From the cell containing the given text, extract its center point as (x, y) coordinate. 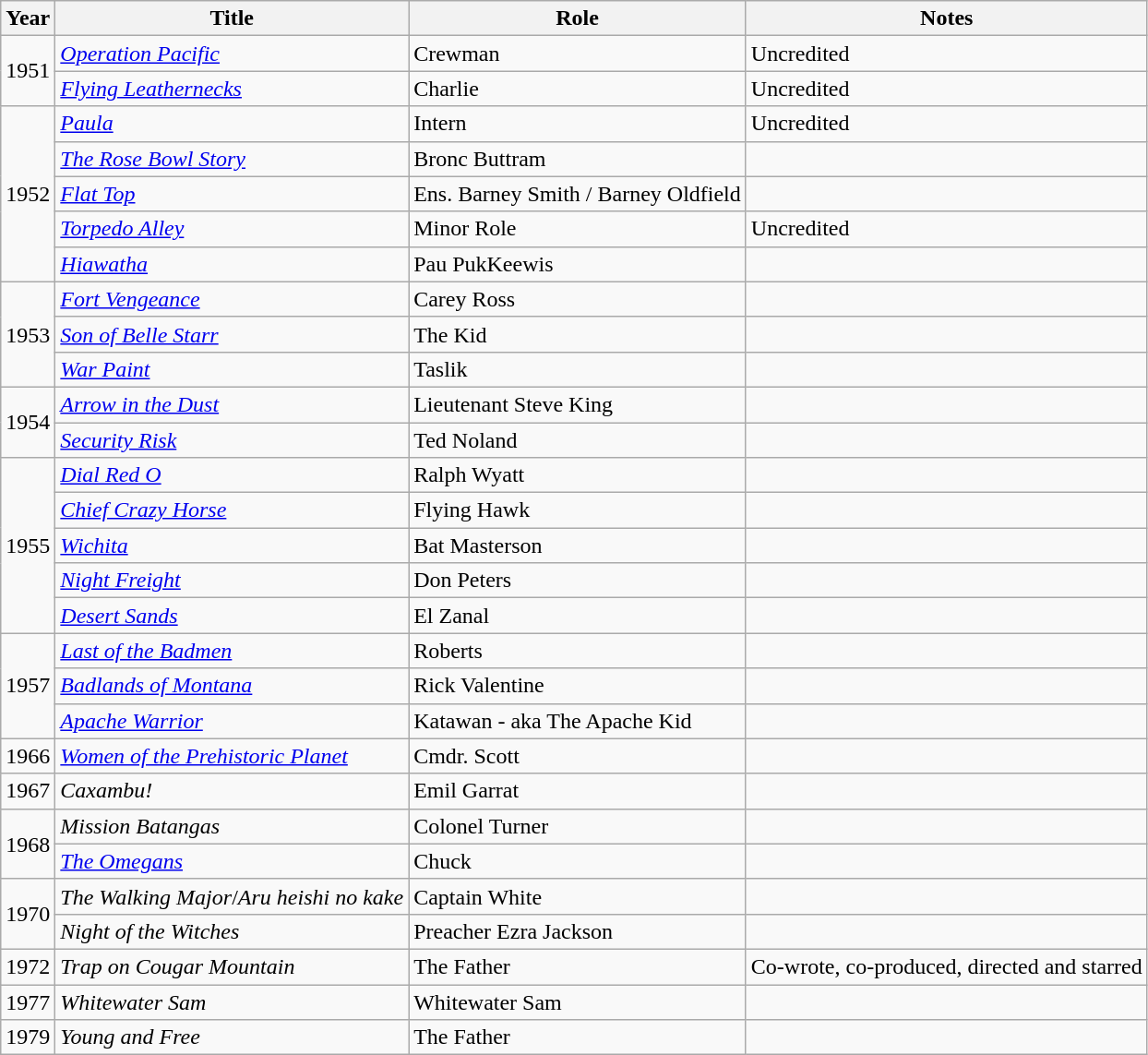
Notes (947, 18)
Arrow in the Dust (233, 404)
Desert Sands (233, 616)
Don Peters (578, 581)
Operation Pacific (233, 54)
El Zanal (578, 616)
Chief Crazy Horse (233, 510)
Colonel Turner (578, 826)
Pau PukKeewis (578, 264)
1966 (28, 756)
Preacher Ezra Jackson (578, 931)
Hiawatha (233, 264)
Ralph Wyatt (578, 475)
1955 (28, 545)
Captain White (578, 896)
Mission Batangas (233, 826)
Bronc Buttram (578, 159)
War Paint (233, 369)
1967 (28, 791)
Taslik (578, 369)
Torpedo Alley (233, 229)
Year (28, 18)
Emil Garrat (578, 791)
Ens. Barney Smith / Barney Oldfield (578, 194)
1977 (28, 1001)
The Walking Major/Aru heishi no kake (233, 896)
The Kid (578, 334)
1979 (28, 1037)
Flying Hawk (578, 510)
1970 (28, 914)
Paula (233, 124)
Crewman (578, 54)
Lieutenant Steve King (578, 404)
Women of the Prehistoric Planet (233, 756)
Chuck (578, 861)
Dial Red O (233, 475)
1954 (28, 422)
Ted Noland (578, 440)
Bat Masterson (578, 545)
Caxambu! (233, 791)
Young and Free (233, 1037)
1952 (28, 194)
1972 (28, 966)
Cmdr. Scott (578, 756)
Role (578, 18)
1957 (28, 686)
Minor Role (578, 229)
Wichita (233, 545)
Last of the Badmen (233, 651)
Security Risk (233, 440)
1968 (28, 844)
Badlands of Montana (233, 686)
Flat Top (233, 194)
Intern (578, 124)
Trap on Cougar Mountain (233, 966)
1953 (28, 334)
Charlie (578, 89)
Rick Valentine (578, 686)
Night Freight (233, 581)
The Omegans (233, 861)
Apache Warrior (233, 721)
Flying Leathernecks (233, 89)
Carey Ross (578, 299)
Son of Belle Starr (233, 334)
1951 (28, 71)
Co-wrote, co-produced, directed and starred (947, 966)
The Rose Bowl Story (233, 159)
Roberts (578, 651)
Katawan - aka The Apache Kid (578, 721)
Fort Vengeance (233, 299)
Night of the Witches (233, 931)
Title (233, 18)
